Identify which cell holds the provided text, then report its [X, Y] central coordinate. 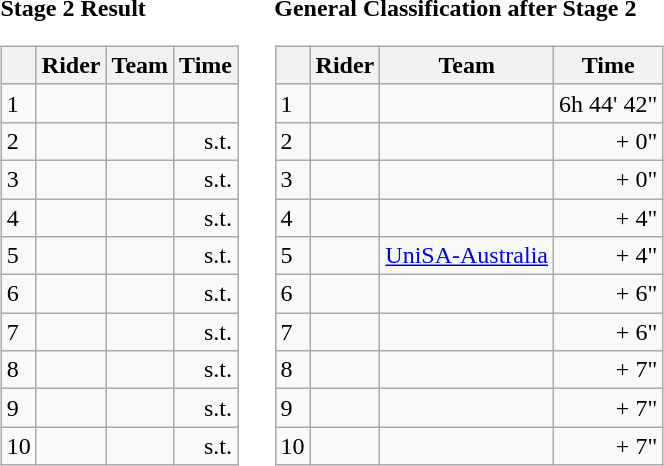
6h 44' 42" [608, 103]
UniSA-Australia [467, 256]
